Output the (X, Y) coordinate of the center of the cell containing the given text.  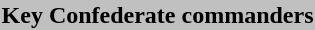
Key Confederate commanders (158, 15)
